Detect which cell encompasses the target text, then output its [X, Y] center coordinate. 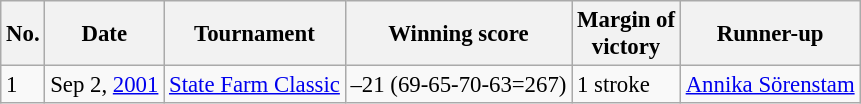
Annika Sörenstam [770, 85]
Margin of victory [626, 34]
State Farm Classic [254, 85]
1 stroke [626, 85]
1 [23, 85]
Tournament [254, 34]
Date [104, 34]
No. [23, 34]
Sep 2, 2001 [104, 85]
Winning score [458, 34]
Runner-up [770, 34]
–21 (69-65-70-63=267) [458, 85]
